Capture the cell that displays the provided text and extract its [X, Y] central coordinate. 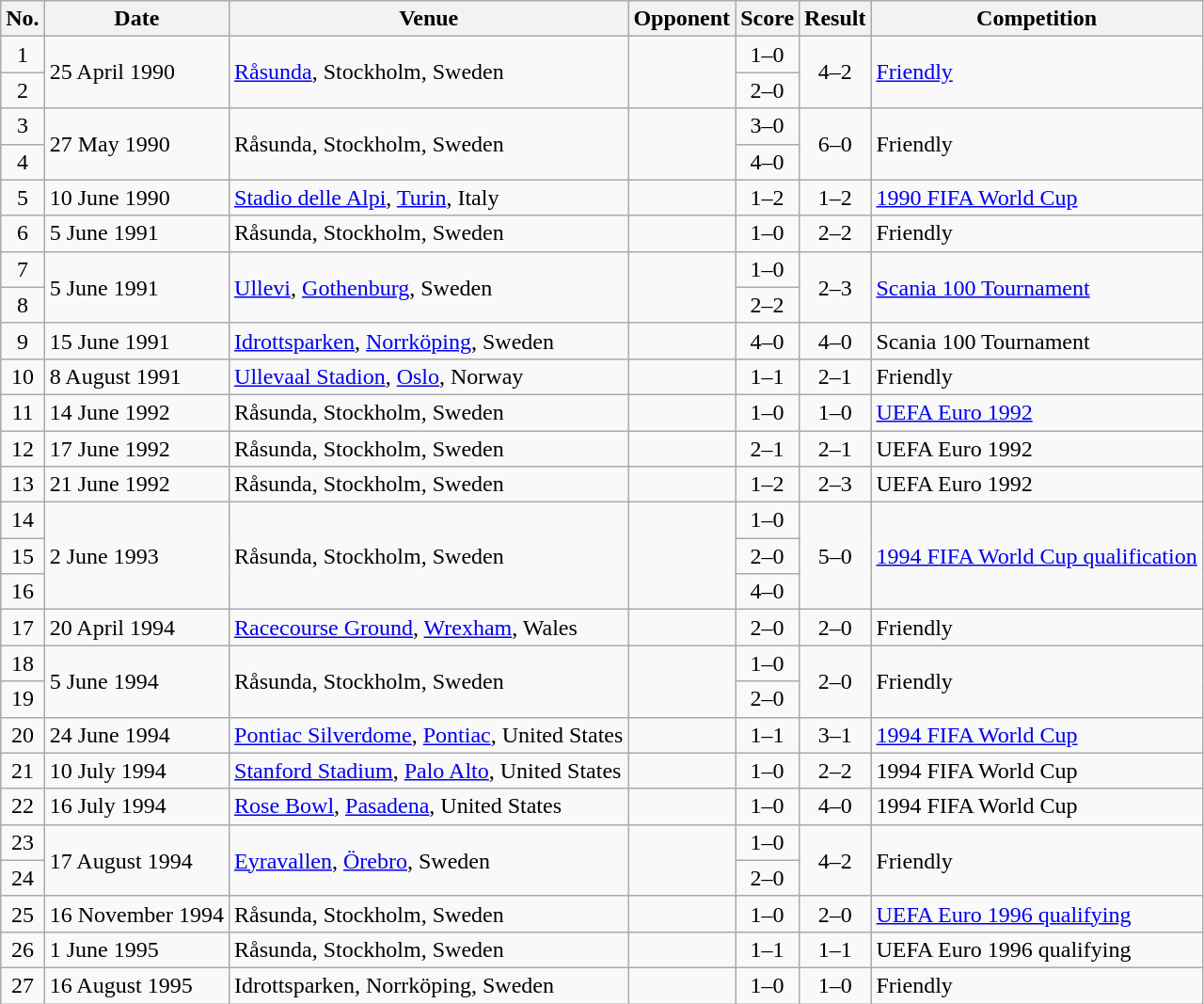
Stadio delle Alpi, Turin, Italy [429, 198]
Date [136, 19]
No. [23, 19]
15 June 1991 [136, 341]
23 [23, 842]
20 [23, 735]
5–0 [835, 556]
14 June 1992 [136, 412]
2 June 1993 [136, 556]
Result [835, 19]
19 [23, 699]
18 [23, 663]
20 April 1994 [136, 628]
6–0 [835, 144]
27 May 1990 [136, 144]
8 [23, 305]
Racecourse Ground, Wrexham, Wales [429, 628]
Stanford Stadium, Palo Alto, United States [429, 771]
9 [23, 341]
15 [23, 556]
Ullevi, Gothenburg, Sweden [429, 287]
25 [23, 914]
3 [23, 126]
6 [23, 233]
Ullevaal Stadion, Oslo, Norway [429, 376]
3–0 [768, 126]
21 June 1992 [136, 485]
2 [23, 90]
Pontiac Silverdome, Pontiac, United States [429, 735]
1 June 1995 [136, 949]
Venue [429, 19]
Competition [1037, 19]
17 [23, 628]
17 June 1992 [136, 449]
Eyravallen, Örebro, Sweden [429, 860]
13 [23, 485]
22 [23, 806]
26 [23, 949]
Rose Bowl, Pasadena, United States [429, 806]
14 [23, 520]
Score [768, 19]
16 November 1994 [136, 914]
17 August 1994 [136, 860]
21 [23, 771]
16 July 1994 [136, 806]
5 [23, 198]
10 [23, 376]
27 [23, 985]
24 June 1994 [136, 735]
4 [23, 162]
25 April 1990 [136, 72]
10 July 1994 [136, 771]
1 [23, 55]
1994 FIFA World Cup qualification [1037, 556]
11 [23, 412]
12 [23, 449]
16 August 1995 [136, 985]
5 June 1994 [136, 681]
10 June 1990 [136, 198]
Opponent [682, 19]
8 August 1991 [136, 376]
16 [23, 592]
7 [23, 269]
24 [23, 878]
1990 FIFA World Cup [1037, 198]
3–1 [835, 735]
